Identify which cell holds the provided text, then report its (X, Y) central coordinate. 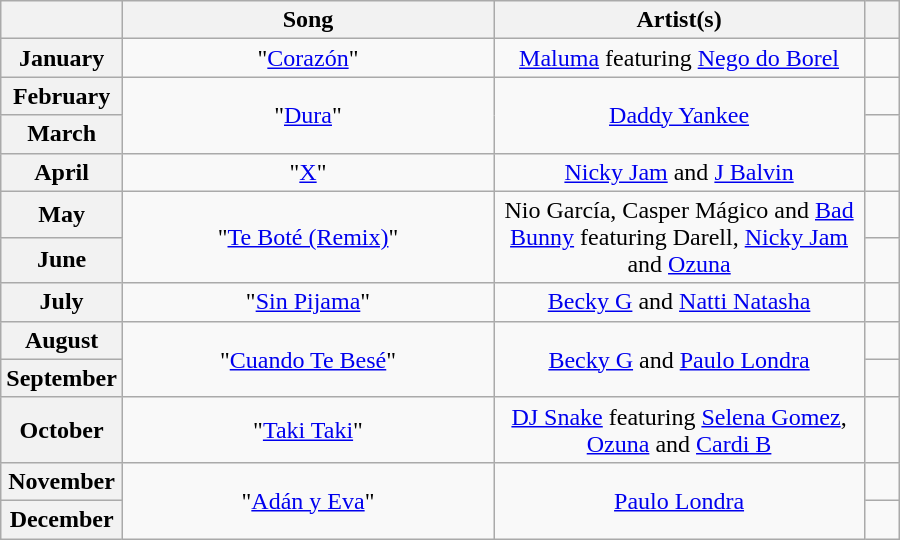
Becky G and Paulo Londra (680, 359)
Becky G and Natti Natasha (680, 302)
"Te Boté (Remix)" (308, 237)
Artist(s) (680, 20)
Nio García, Casper Mágico and Bad Bunny featuring Darell, Nicky Jam and Ozuna (680, 237)
Daddy Yankee (680, 115)
November (62, 481)
"Corazón" (308, 58)
"Dura" (308, 115)
DJ Snake featuring Selena Gomez, Ozuna and Cardi B (680, 430)
July (62, 302)
October (62, 430)
August (62, 340)
May (62, 214)
Nicky Jam and J Balvin (680, 172)
Song (308, 20)
Paulo Londra (680, 500)
"Cuando Te Besé" (308, 359)
Maluma featuring Nego do Borel (680, 58)
June (62, 260)
February (62, 96)
September (62, 378)
January (62, 58)
December (62, 519)
"Adán y Eva" (308, 500)
"Sin Pijama" (308, 302)
"X" (308, 172)
March (62, 134)
April (62, 172)
"Taki Taki" (308, 430)
